Output the (x, y) coordinate of the center of the cell containing the given text.  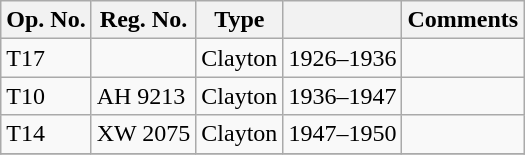
T10 (46, 96)
Type (240, 20)
Op. No. (46, 20)
T14 (46, 134)
1926–1936 (342, 58)
1947–1950 (342, 134)
T17 (46, 58)
Reg. No. (144, 20)
AH 9213 (144, 96)
XW 2075 (144, 134)
1936–1947 (342, 96)
Comments (463, 20)
